For the text-containing cell, return its midpoint in [x, y] coordinate format. 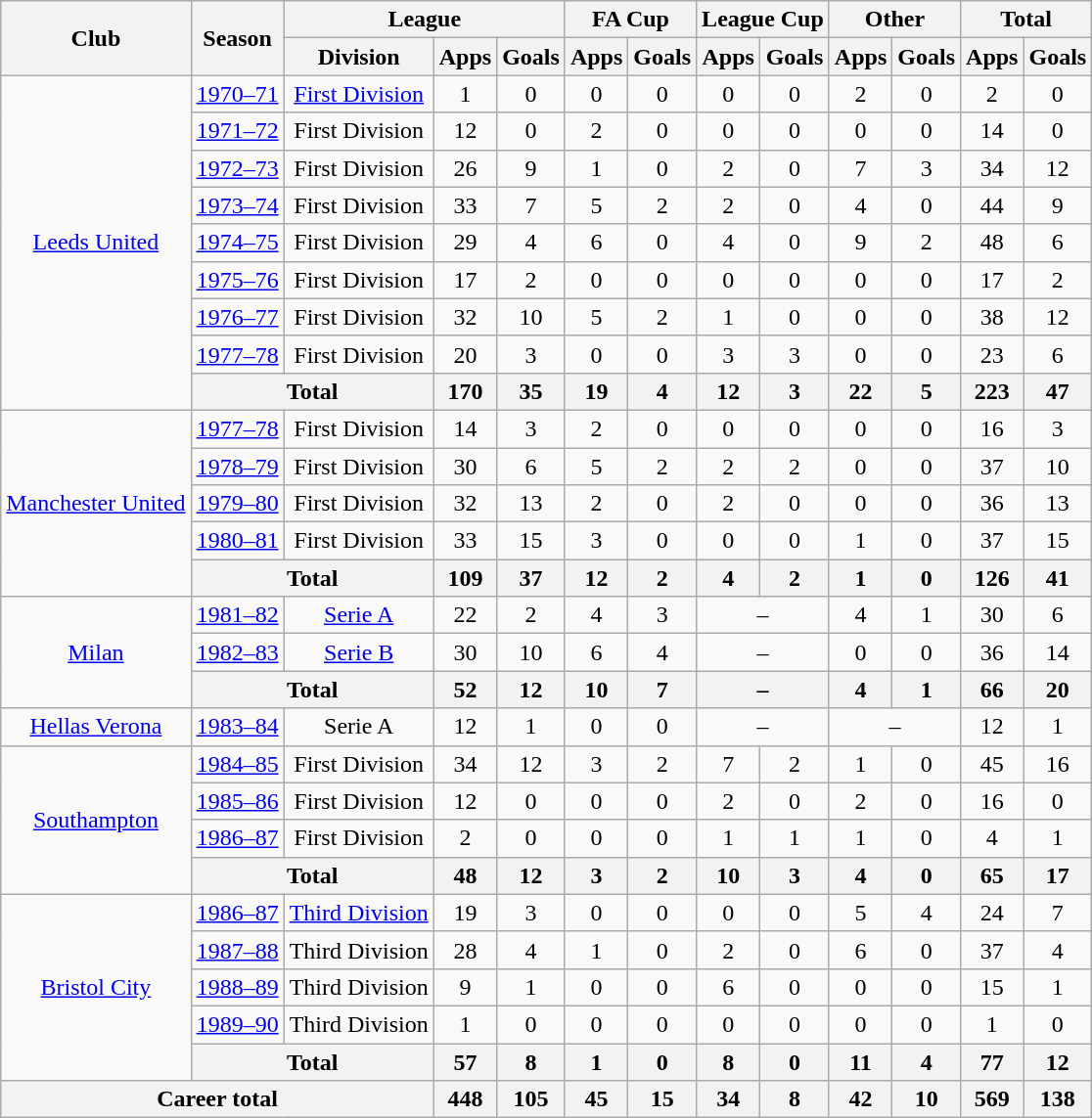
77 [992, 1061]
126 [992, 578]
448 [465, 1099]
1984–85 [237, 764]
Southampton [96, 820]
138 [1058, 1099]
1980–81 [237, 541]
Hellas Verona [96, 727]
109 [465, 578]
1970–71 [237, 94]
1974–75 [237, 243]
66 [992, 690]
569 [992, 1099]
47 [1058, 391]
170 [465, 391]
44 [992, 205]
223 [992, 391]
57 [465, 1061]
26 [465, 168]
35 [531, 391]
League [425, 20]
105 [531, 1099]
38 [992, 317]
FA Cup [630, 20]
1982–83 [237, 652]
65 [992, 875]
1978–79 [237, 467]
24 [992, 913]
1981–82 [237, 615]
Other [894, 20]
28 [465, 950]
42 [860, 1099]
Club [96, 38]
1987–88 [237, 950]
1988–89 [237, 987]
1979–80 [237, 504]
41 [1058, 578]
1985–86 [237, 801]
Bristol City [96, 987]
1973–74 [237, 205]
23 [992, 354]
29 [465, 243]
Serie B [358, 652]
1983–84 [237, 727]
Career total [217, 1099]
11 [860, 1061]
1989–90 [237, 1024]
Leeds United [96, 243]
League Cup [763, 20]
Manchester United [96, 503]
1972–73 [237, 168]
1976–77 [237, 317]
Milan [96, 652]
1971–72 [237, 131]
Season [237, 38]
Division [358, 57]
1975–76 [237, 280]
52 [465, 690]
